Provide the (X, Y) coordinate of the cell's center where the given text is located.  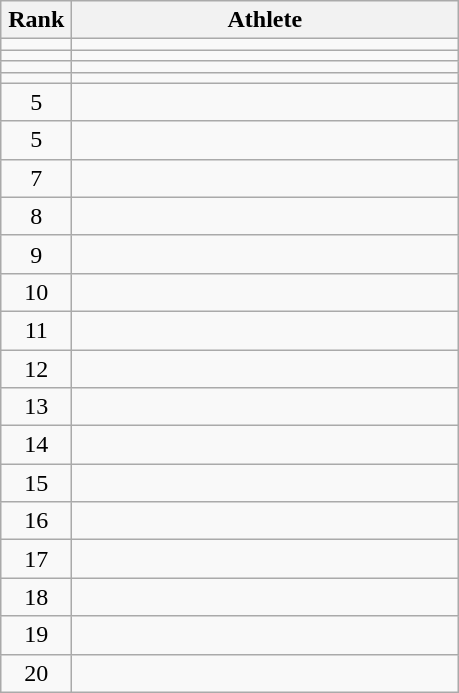
12 (36, 369)
7 (36, 178)
17 (36, 559)
Rank (36, 20)
13 (36, 407)
8 (36, 216)
14 (36, 445)
15 (36, 483)
20 (36, 673)
16 (36, 521)
10 (36, 292)
9 (36, 254)
Athlete (265, 20)
11 (36, 330)
18 (36, 597)
19 (36, 635)
